Find where the given text appears and provide that cell's center as [x, y] coordinate. 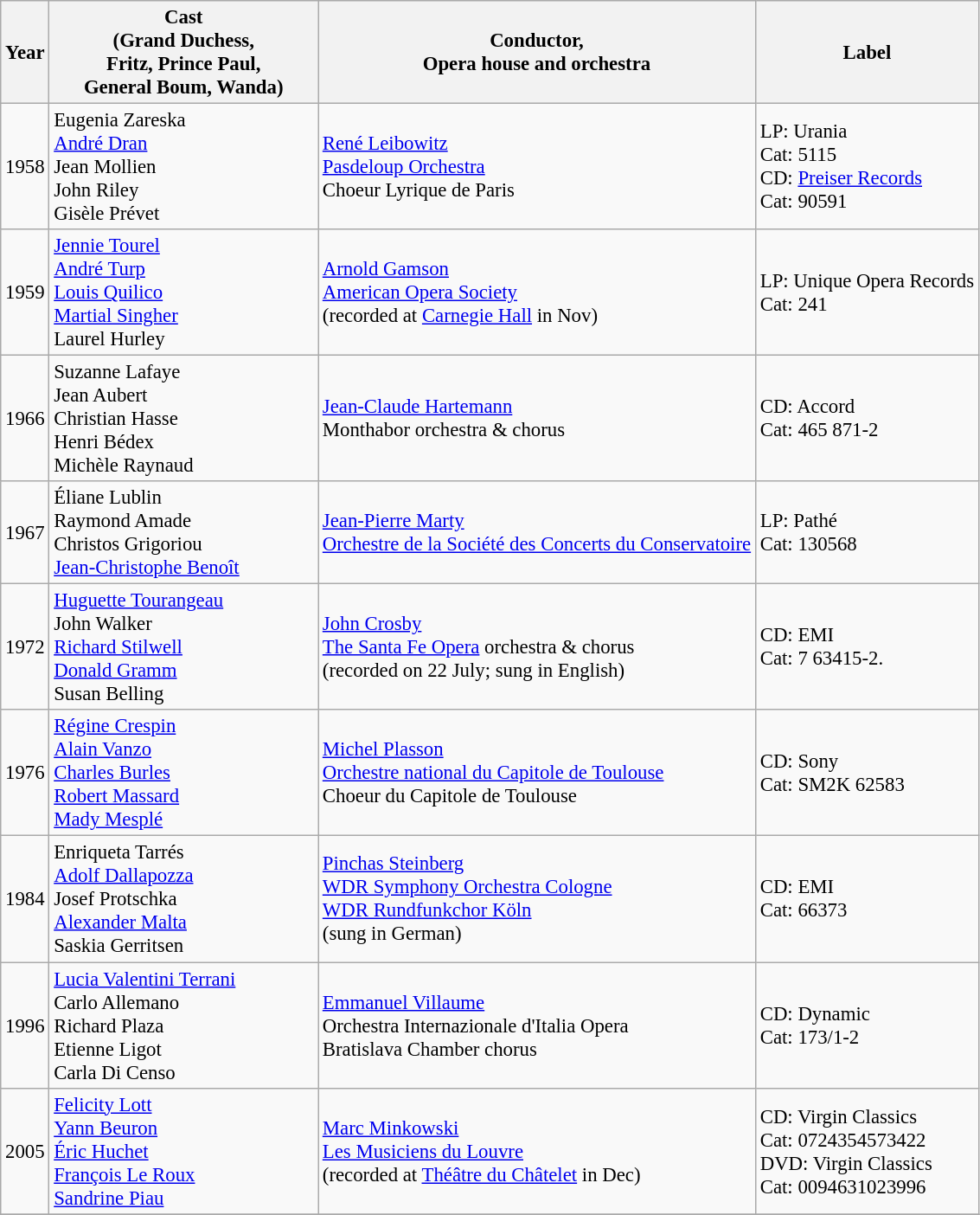
Éliane LublinRaymond AmadeChristos GrigoriouJean-Christophe Benoît [183, 533]
CD: SonyCat: SM2K 62583 [867, 773]
Lucia Valentini TerraniCarlo AllemanoRichard PlazaEtienne LigotCarla Di Censo [183, 1025]
Year [25, 52]
Label [867, 52]
Suzanne LafayeJean AubertChristian HasseHenri BédexMichèle Raynaud [183, 419]
1972 [25, 647]
Marc MinkowskiLes Musiciens du Louvre(recorded at Théâtre du Châtelet in Dec) [537, 1151]
CD: AccordCat: 465 871-2 [867, 419]
René LeibowitzPasdeloup OrchestraChoeur Lyrique de Paris [537, 167]
1958 [25, 167]
Jean-Claude HartemannMonthabor orchestra & chorus [537, 419]
CD: DynamicCat: 173/1-2 [867, 1025]
1967 [25, 533]
LP: PathéCat: 130568 [867, 533]
Cast(Grand Duchess,Fritz, Prince Paul,General Boum, Wanda) [183, 52]
Jean-Pierre MartyOrchestre de la Société des Concerts du Conservatoire [537, 533]
Enriqueta TarrésAdolf DallapozzaJosef ProtschkaAlexander MaltaSaskia Gerritsen [183, 899]
CD: EMICat: 7 63415-2. [867, 647]
Arnold GamsonAmerican Opera Society(recorded at Carnegie Hall in Nov) [537, 292]
John CrosbyThe Santa Fe Opera orchestra & chorus(recorded on 22 July; sung in English) [537, 647]
CD: EMICat: 66373 [867, 899]
2005 [25, 1151]
CD: Virgin ClassicsCat: 0724354573422DVD: Virgin ClassicsCat: 0094631023996 [867, 1151]
1984 [25, 899]
Felicity LottYann BeuronÉric HuchetFrançois Le RouxSandrine Piau [183, 1151]
LP: UraniaCat: 5115CD: Preiser RecordsCat: 90591 [867, 167]
Huguette TourangeauJohn WalkerRichard StilwellDonald GrammSusan Belling [183, 647]
1966 [25, 419]
Conductor,Opera house and orchestra [537, 52]
1996 [25, 1025]
Eugenia ZareskaAndré DranJean MollienJohn RileyGisèle Prévet [183, 167]
Jennie TourelAndré TurpLouis QuilicoMartial SingherLaurel Hurley [183, 292]
Emmanuel VillaumeOrchestra Internazionale d'Italia OperaBratislava Chamber chorus [537, 1025]
1959 [25, 292]
Régine CrespinAlain VanzoCharles BurlesRobert MassardMady Mesplé [183, 773]
LP: Unique Opera RecordsCat: 241 [867, 292]
Michel PlassonOrchestre national du Capitole de ToulouseChoeur du Capitole de Toulouse [537, 773]
1976 [25, 773]
Pinchas SteinbergWDR Symphony Orchestra CologneWDR Rundfunkchor Köln(sung in German) [537, 899]
